Find where the given text appears and provide that cell's center as [X, Y] coordinate. 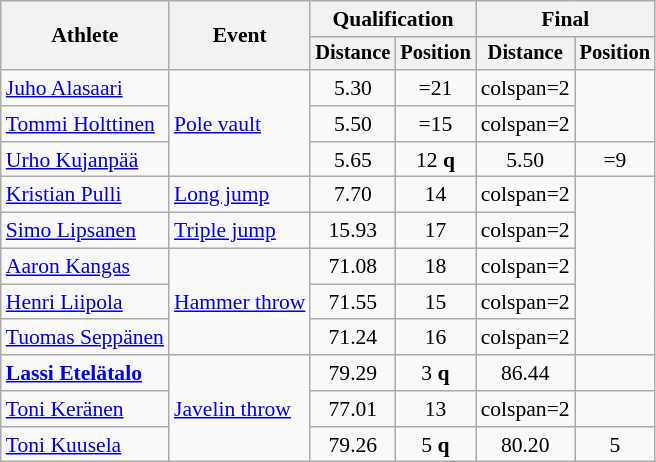
14 [435, 195]
18 [435, 267]
Tommi Holttinen [85, 124]
71.55 [352, 302]
17 [435, 231]
Kristian Pulli [85, 195]
=9 [615, 160]
15.93 [352, 231]
Lassi Etelätalo [85, 373]
Final [566, 19]
Juho Alasaari [85, 88]
Aaron Kangas [85, 267]
16 [435, 338]
Tuomas Seppänen [85, 338]
Henri Liipola [85, 302]
12 q [435, 160]
Simo Lipsanen [85, 231]
=15 [435, 124]
Qualification [392, 19]
Javelin throw [240, 408]
3 q [435, 373]
Long jump [240, 195]
5.65 [352, 160]
79.29 [352, 373]
Toni Keränen [85, 409]
=21 [435, 88]
Hammer throw [240, 302]
7.70 [352, 195]
5.30 [352, 88]
Pole vault [240, 124]
Urho Kujanpää [85, 160]
77.01 [352, 409]
15 [435, 302]
71.08 [352, 267]
86.44 [526, 373]
71.24 [352, 338]
Event [240, 36]
Athlete [85, 36]
13 [435, 409]
Triple jump [240, 231]
